Locate the cell with the specified text and output its [x, y] center coordinate. 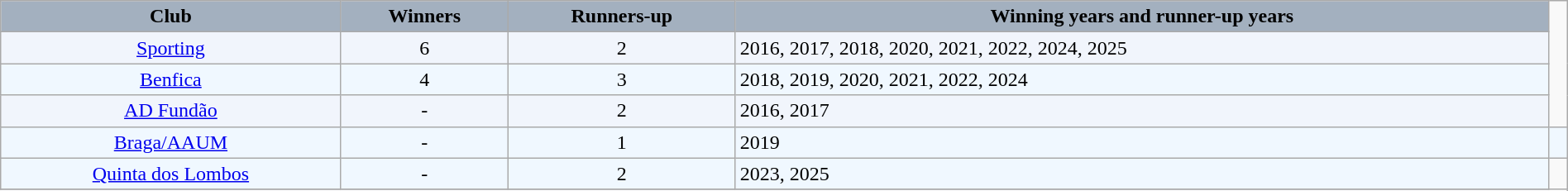
3 [622, 79]
Benfica [170, 79]
2019 [1141, 142]
Sporting [170, 48]
AD Fundão [170, 111]
2018, 2019, 2020, 2021, 2022, 2024 [1141, 79]
Braga/AAUM [170, 142]
Winners [424, 17]
6 [424, 48]
Club [170, 17]
Winning years and runner-up years [1141, 17]
4 [424, 79]
Runners-up [622, 17]
2016, 2017 [1141, 111]
Quinta dos Lombos [170, 174]
2023, 2025 [1141, 174]
1 [622, 142]
2016, 2017, 2018, 2020, 2021, 2022, 2024, 2025 [1141, 48]
